For the text-containing cell, return its midpoint in [x, y] coordinate format. 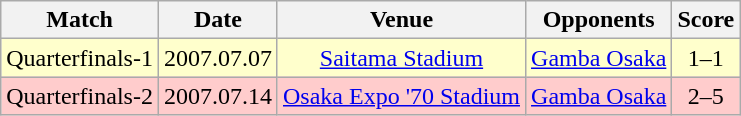
Score [706, 20]
Quarterfinals-1 [80, 58]
Match [80, 20]
Opponents [599, 20]
Osaka Expo '70 Stadium [401, 96]
2007.07.14 [218, 96]
Date [218, 20]
2–5 [706, 96]
Venue [401, 20]
Quarterfinals-2 [80, 96]
1–1 [706, 58]
2007.07.07 [218, 58]
Saitama Stadium [401, 58]
